Search for the cell housing the specified text and yield its (x, y) center coordinate. 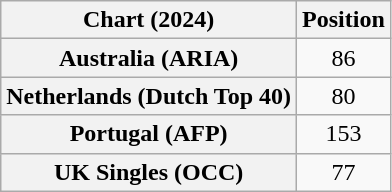
80 (344, 96)
153 (344, 134)
Position (344, 20)
77 (344, 172)
Portugal (AFP) (149, 134)
Chart (2024) (149, 20)
Netherlands (Dutch Top 40) (149, 96)
UK Singles (OCC) (149, 172)
86 (344, 58)
Australia (ARIA) (149, 58)
